Pinpoint the cell where the given text exists, returning its [x, y] midpoint coordinate. 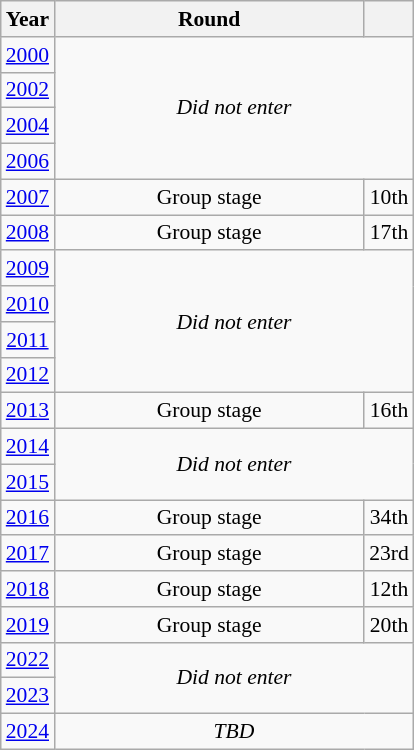
16th [389, 411]
2002 [28, 90]
2015 [28, 482]
2000 [28, 55]
2012 [28, 375]
2006 [28, 162]
10th [389, 197]
2019 [28, 625]
2007 [28, 197]
2011 [28, 340]
Round [209, 19]
2013 [28, 411]
2004 [28, 126]
2016 [28, 518]
Year [28, 19]
12th [389, 589]
2023 [28, 696]
TBD [234, 732]
17th [389, 233]
2018 [28, 589]
2017 [28, 554]
2014 [28, 447]
2008 [28, 233]
2010 [28, 304]
2024 [28, 732]
2022 [28, 660]
34th [389, 518]
23rd [389, 554]
2009 [28, 269]
20th [389, 625]
